Search for the cell housing the specified text and yield its (x, y) center coordinate. 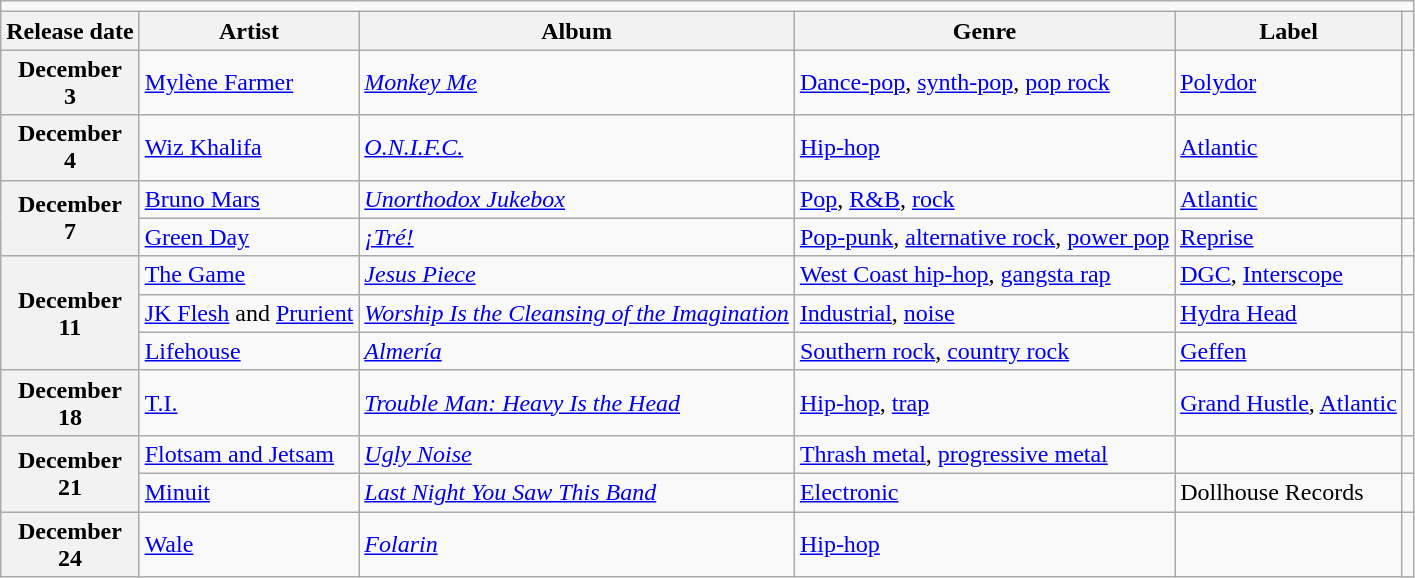
Artist (249, 31)
Geffen (1289, 351)
Flotsam and Jetsam (249, 454)
Bruno Mars (249, 199)
Green Day (249, 237)
Grand Hustle, Atlantic (1289, 402)
December3 (70, 82)
December18 (70, 402)
T.I. (249, 402)
Hip-hop, trap (984, 402)
Trouble Man: Heavy Is the Head (577, 402)
December21 (70, 473)
Dollhouse Records (1289, 492)
Jesus Piece (577, 275)
Dance-pop, synth-pop, pop rock (984, 82)
Last Night You Saw This Band (577, 492)
December11 (70, 313)
Folarin (577, 544)
DGC, Interscope (1289, 275)
Album (577, 31)
The Game (249, 275)
December7 (70, 218)
Thrash metal, progressive metal (984, 454)
Hydra Head (1289, 313)
Southern rock, country rock (984, 351)
Minuit (249, 492)
Mylène Farmer (249, 82)
Unorthodox Jukebox (577, 199)
O.N.I.F.C. (577, 148)
Monkey Me (577, 82)
Ugly Noise (577, 454)
December24 (70, 544)
Almería (577, 351)
Worship Is the Cleansing of the Imagination (577, 313)
Polydor (1289, 82)
Wale (249, 544)
Genre (984, 31)
December4 (70, 148)
Wiz Khalifa (249, 148)
West Coast hip-hop, gangsta rap (984, 275)
Lifehouse (249, 351)
Pop-punk, alternative rock, power pop (984, 237)
JK Flesh and Prurient (249, 313)
Label (1289, 31)
Release date (70, 31)
¡Tré! (577, 237)
Reprise (1289, 237)
Industrial, noise (984, 313)
Pop, R&B, rock (984, 199)
Electronic (984, 492)
